Capture the cell that displays the provided text and extract its (x, y) central coordinate. 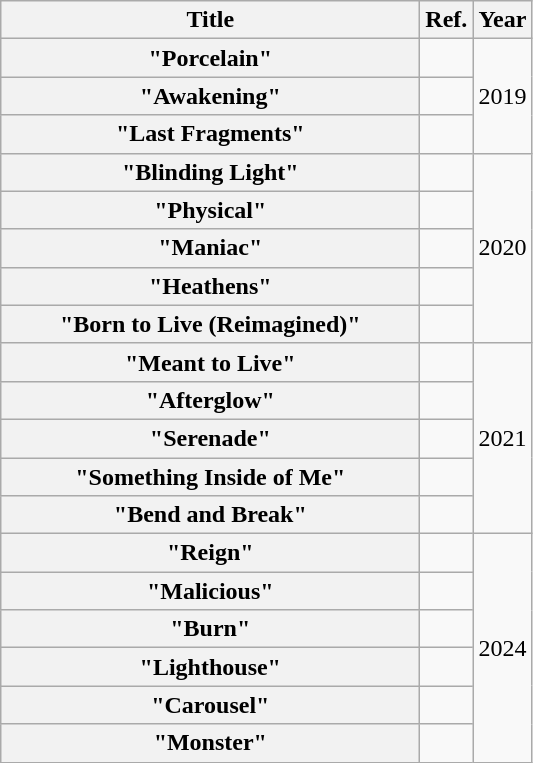
"Heathens" (210, 286)
2020 (502, 248)
Ref. (446, 20)
"Maniac" (210, 248)
2021 (502, 438)
"Something Inside of Me" (210, 477)
"Last Fragments" (210, 134)
"Meant to Live" (210, 362)
"Awakening" (210, 96)
"Afterglow" (210, 400)
"Serenade" (210, 438)
Year (502, 20)
2019 (502, 96)
"Carousel" (210, 705)
"Lighthouse" (210, 667)
Title (210, 20)
"Bend and Break" (210, 515)
"Porcelain" (210, 58)
"Burn" (210, 629)
"Reign" (210, 553)
"Malicious" (210, 591)
"Monster" (210, 743)
"Physical" (210, 210)
"Born to Live (Reimagined)" (210, 324)
2024 (502, 648)
"Blinding Light" (210, 172)
